Provide the (x, y) coordinate of the cell's center where the given text is located.  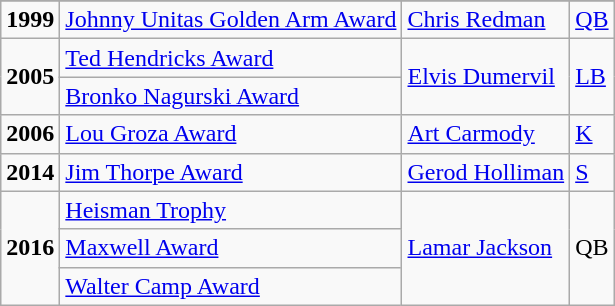
Walter Camp Award (231, 286)
LB (592, 77)
Johnny Unitas Golden Arm Award (231, 20)
Lamar Jackson (486, 248)
Heisman Trophy (231, 210)
K (592, 134)
Art Carmody (486, 134)
Chris Redman (486, 20)
1999 (30, 20)
2016 (30, 248)
Elvis Dumervil (486, 77)
2006 (30, 134)
Bronko Nagurski Award (231, 96)
Gerod Holliman (486, 172)
Ted Hendricks Award (231, 58)
Maxwell Award (231, 248)
2014 (30, 172)
Jim Thorpe Award (231, 172)
2005 (30, 77)
Lou Groza Award (231, 134)
S (592, 172)
